Output the [X, Y] coordinate of the center of the cell containing the given text.  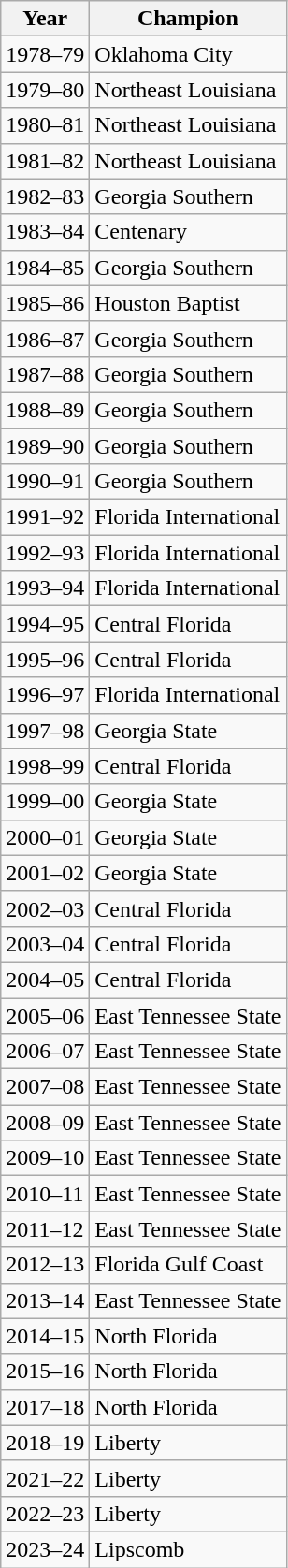
2014–15 [45, 1336]
2022–23 [45, 1514]
2001–02 [45, 873]
1990–91 [45, 482]
2008–09 [45, 1123]
1994–95 [45, 624]
Oklahoma City [188, 54]
2012–13 [45, 1265]
1978–79 [45, 54]
Centenary [188, 232]
Lipscomb [188, 1549]
1992–93 [45, 553]
2013–14 [45, 1300]
1981–82 [45, 161]
1984–85 [45, 268]
1980–81 [45, 125]
1993–94 [45, 588]
2023–24 [45, 1549]
2010–11 [45, 1194]
2018–19 [45, 1443]
2000–01 [45, 837]
1997–98 [45, 731]
1983–84 [45, 232]
2009–10 [45, 1158]
2017–18 [45, 1407]
2005–06 [45, 1015]
1986–87 [45, 339]
2003–04 [45, 944]
1995–96 [45, 660]
2004–05 [45, 980]
Houston Baptist [188, 303]
2015–16 [45, 1372]
1996–97 [45, 695]
1987–88 [45, 374]
Year [45, 19]
1979–80 [45, 90]
1988–89 [45, 410]
1989–90 [45, 446]
2021–22 [45, 1478]
1998–99 [45, 766]
2007–08 [45, 1087]
Champion [188, 19]
1985–86 [45, 303]
1991–92 [45, 517]
2011–12 [45, 1229]
1999–00 [45, 802]
Florida Gulf Coast [188, 1265]
1982–83 [45, 196]
2002–03 [45, 908]
2006–07 [45, 1052]
